Pinpoint the cell where the given text exists, returning its [x, y] midpoint coordinate. 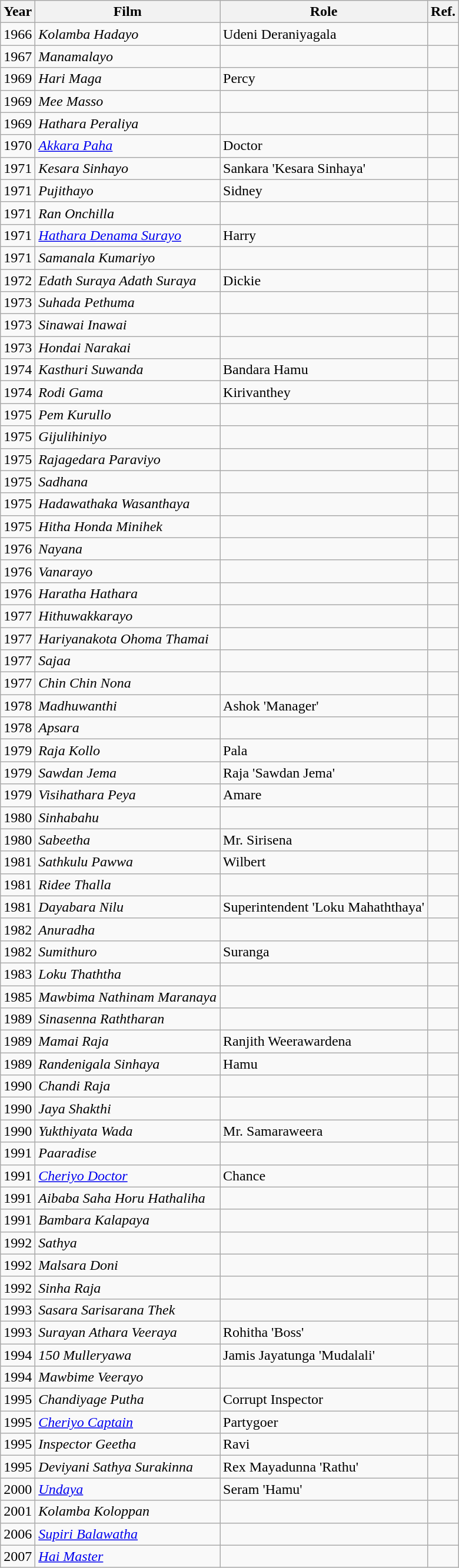
150 Mulleryawa [128, 1355]
2001 [18, 1512]
2007 [18, 1556]
Sankara 'Kesara Sinhaya' [324, 168]
Chandiyage Putha [128, 1400]
Hari Maga [128, 79]
Suranga [324, 952]
1967 [18, 56]
Rajagedara Paraviyo [128, 459]
Role [324, 12]
Sajaa [128, 661]
Percy [324, 79]
Hai Master [128, 1556]
Loku Thaththa [128, 974]
Jamis Jayatunga 'Mudalali' [324, 1355]
Madhuwanthi [128, 706]
Randenigala Sinhaya [128, 1064]
Mr. Sirisena [324, 840]
Ranjith Weerawardena [324, 1042]
Sadhana [128, 482]
Rohitha 'Boss' [324, 1332]
Paaradise [128, 1153]
Inspector Geetha [128, 1444]
Hathara Denama Surayo [128, 235]
Ridee Thalla [128, 885]
Sawdan Jema [128, 773]
Raja 'Sawdan Jema' [324, 773]
Superintendent 'Loku Mahaththaya' [324, 907]
Haratha Hathara [128, 593]
Deviyani Sathya Surakinna [128, 1467]
Partygoer [324, 1422]
1970 [18, 146]
Pala [324, 750]
Chance [324, 1176]
Rodi Gama [128, 392]
Anuradha [128, 929]
Mamai Raja [128, 1042]
Sabeetha [128, 840]
Visihathara Peya [128, 795]
Harry [324, 235]
Sinawai Inawai [128, 325]
Surayan Athara Veeraya [128, 1332]
Supiri Balawatha [128, 1534]
2006 [18, 1534]
Amare [324, 795]
Mawbime Veerayo [128, 1377]
Edath Suraya Adath Suraya [128, 281]
Kirivanthey [324, 392]
Corrupt Inspector [324, 1400]
Yukthiyata Wada [128, 1131]
Seram 'Hamu' [324, 1489]
Sathkulu Pawwa [128, 862]
Mawbima Nathinam Maranaya [128, 997]
Mr. Samaraweera [324, 1131]
Ran Onchilla [128, 213]
Kasthuri Suwanda [128, 370]
Sinhabahu [128, 818]
Malsara Doni [128, 1265]
Sasara Sarisarana Thek [128, 1310]
Kolamba Hadayo [128, 34]
Kolamba Koloppan [128, 1512]
1966 [18, 34]
Chandi Raja [128, 1086]
Ashok 'Manager' [324, 706]
Undaya [128, 1489]
Kesara Sinhayo [128, 168]
Raja Kollo [128, 750]
Rex Mayadunna 'Rathu' [324, 1467]
Manamalayo [128, 56]
Samanala Kumariyo [128, 258]
Year [18, 12]
Dayabara Nilu [128, 907]
Cheriyo Doctor [128, 1176]
Cheriyo Captain [128, 1422]
Sidney [324, 191]
Nayana [128, 549]
Apsara [128, 728]
Hithuwakkarayo [128, 616]
2000 [18, 1489]
1983 [18, 974]
Bambara Kalapaya [128, 1220]
Wilbert [324, 862]
Gijulihiniyo [128, 437]
Hondai Narakai [128, 348]
Hariyanakota Ohoma Thamai [128, 638]
Sinasenna Raththaran [128, 1019]
Udeni Deraniyagala [324, 34]
Vanarayo [128, 571]
Dickie [324, 281]
Chin Chin Nona [128, 683]
Hathara Peraliya [128, 124]
Pujithayo [128, 191]
Ravi [324, 1444]
Hamu [324, 1064]
1985 [18, 997]
Aibaba Saha Horu Hathaliha [128, 1198]
Sumithuro [128, 952]
Mee Masso [128, 101]
Pem Kurullo [128, 415]
Akkara Paha [128, 146]
Sathya [128, 1243]
Sinha Raja [128, 1287]
Suhada Pethuma [128, 303]
Jaya Shakthi [128, 1109]
Hitha Honda Minihek [128, 526]
Ref. [444, 12]
Bandara Hamu [324, 370]
Film [128, 12]
1972 [18, 281]
Hadawathaka Wasanthaya [128, 504]
Doctor [324, 146]
